Capture the cell that displays the provided text and extract its [X, Y] central coordinate. 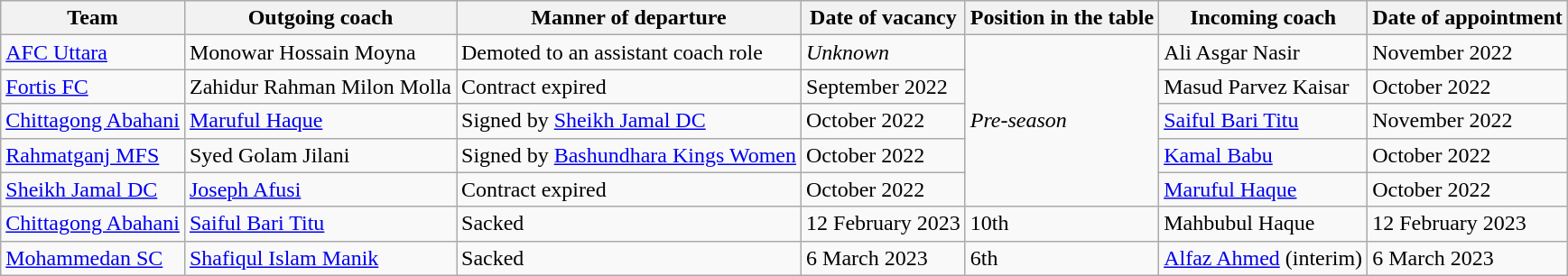
Date of vacancy [884, 18]
Mohammedan SC [93, 258]
AFC Uttara [93, 52]
Alfaz Ahmed (interim) [1264, 258]
Outgoing coach [320, 18]
Pre-season [1062, 121]
Joseph Afusi [320, 189]
Incoming coach [1264, 18]
September 2022 [884, 87]
Shafiqul Islam Manik [320, 258]
Masud Parvez Kaisar [1264, 87]
Signed by Sheikh Jamal DC [629, 121]
Unknown [884, 52]
6th [1062, 258]
Mahbubul Haque [1264, 224]
Manner of departure [629, 18]
Signed by Bashundhara Kings Women [629, 155]
Syed Golam Jilani [320, 155]
Demoted to an assistant coach role [629, 52]
Sheikh Jamal DC [93, 189]
Kamal Babu [1264, 155]
Monowar Hossain Moyna [320, 52]
Rahmatganj MFS [93, 155]
Date of appointment [1468, 18]
Team [93, 18]
Position in the table [1062, 18]
10th [1062, 224]
Zahidur Rahman Milon Molla [320, 87]
Ali Asgar Nasir [1264, 52]
Fortis FC [93, 87]
